Provide the (X, Y) coordinate of the cell's center where the given text is located.  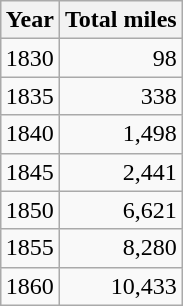
2,441 (120, 172)
1830 (30, 58)
1840 (30, 134)
Total miles (120, 20)
8,280 (120, 248)
98 (120, 58)
1845 (30, 172)
10,433 (120, 286)
1,498 (120, 134)
6,621 (120, 210)
1835 (30, 96)
Year (30, 20)
1860 (30, 286)
338 (120, 96)
1850 (30, 210)
1855 (30, 248)
